Output the (X, Y) coordinate of the center of the cell containing the given text.  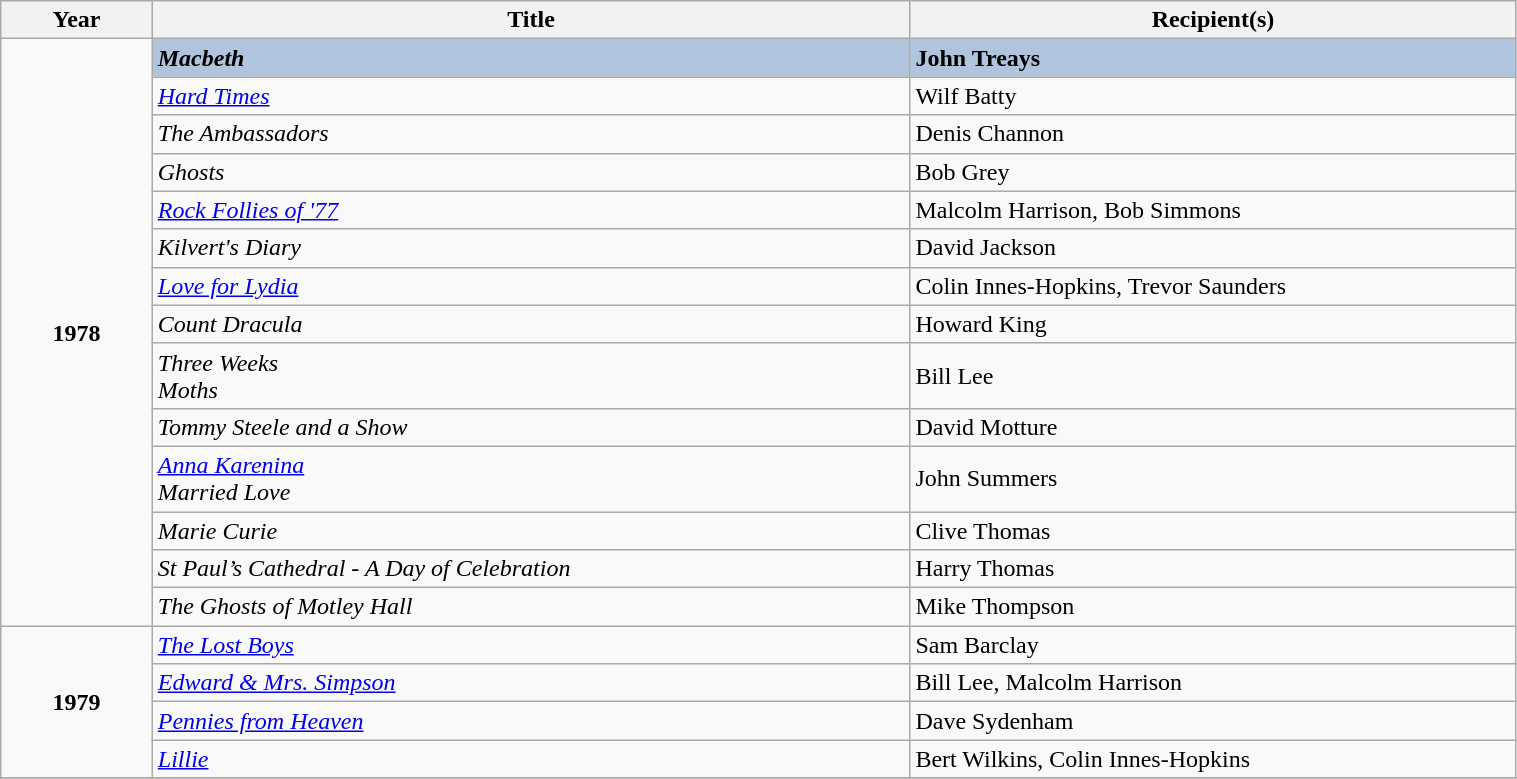
Three WeeksMoths (531, 376)
Love for Lydia (531, 286)
Bill Lee, Malcolm Harrison (1213, 683)
Malcolm Harrison, Bob Simmons (1213, 210)
St Paul’s Cathedral - A Day of Celebration (531, 569)
The Ghosts of Motley Hall (531, 607)
John Treays (1213, 58)
Wilf Batty (1213, 96)
Clive Thomas (1213, 531)
Lillie (531, 759)
1979 (77, 702)
Bob Grey (1213, 172)
Title (531, 20)
Recipient(s) (1213, 20)
Hard Times (531, 96)
Bert Wilkins, Colin Innes-Hopkins (1213, 759)
Edward & Mrs. Simpson (531, 683)
Anna KareninaMarried Love (531, 478)
The Ambassadors (531, 134)
Bill Lee (1213, 376)
John Summers (1213, 478)
Pennies from Heaven (531, 721)
Kilvert's Diary (531, 248)
1978 (77, 332)
Mike Thompson (1213, 607)
The Lost Boys (531, 645)
Harry Thomas (1213, 569)
Ghosts (531, 172)
Sam Barclay (1213, 645)
Marie Curie (531, 531)
Dave Sydenham (1213, 721)
Count Dracula (531, 324)
Denis Channon (1213, 134)
Tommy Steele and a Show (531, 427)
David Jackson (1213, 248)
Colin Innes-Hopkins, Trevor Saunders (1213, 286)
Macbeth (531, 58)
Howard King (1213, 324)
Rock Follies of '77 (531, 210)
David Motture (1213, 427)
Year (77, 20)
